Return the (X, Y) coordinate for the center point of the cell that contains the specified text.  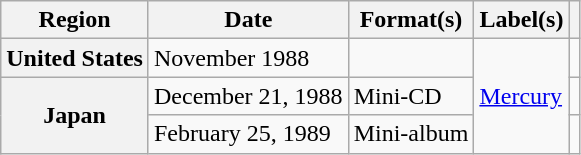
Date (248, 20)
United States (75, 58)
Mercury (522, 96)
Format(s) (411, 20)
Mini-album (411, 134)
Label(s) (522, 20)
November 1988 (248, 58)
December 21, 1988 (248, 96)
Japan (75, 115)
Region (75, 20)
Mini-CD (411, 96)
February 25, 1989 (248, 134)
